From the cell containing the given text, extract its center point as [X, Y] coordinate. 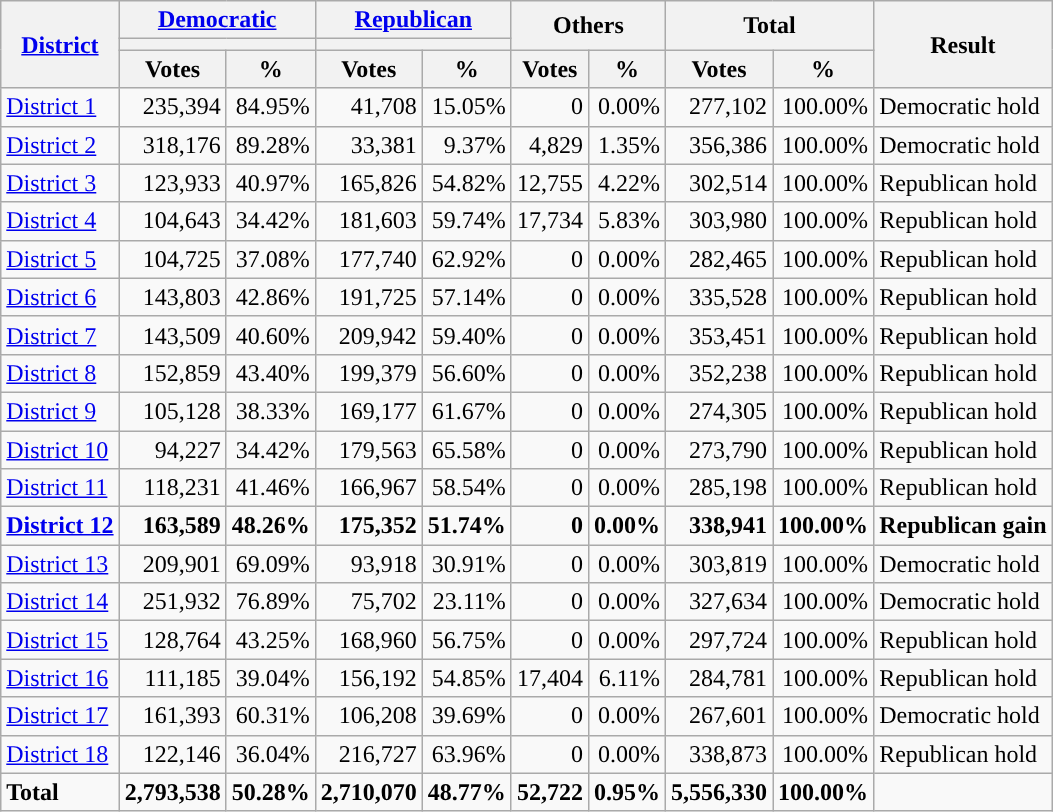
District 18 [60, 754]
2,710,070 [368, 792]
5,556,330 [718, 792]
166,967 [368, 488]
District 13 [60, 564]
267,601 [718, 716]
104,643 [172, 221]
Others [588, 26]
318,176 [172, 145]
30.91% [466, 564]
284,781 [718, 678]
Result [963, 44]
123,933 [172, 183]
District 4 [60, 221]
1.35% [626, 145]
216,727 [368, 754]
156,192 [368, 678]
0.95% [626, 792]
District 6 [60, 297]
54.85% [466, 678]
302,514 [718, 183]
118,231 [172, 488]
175,352 [368, 526]
District 12 [60, 526]
43.40% [270, 373]
15.05% [466, 107]
40.97% [270, 183]
57.14% [466, 297]
District 8 [60, 373]
143,803 [172, 297]
District 10 [60, 449]
41.46% [270, 488]
37.08% [270, 259]
297,724 [718, 640]
4,829 [550, 145]
84.95% [270, 107]
181,603 [368, 221]
17,734 [550, 221]
303,819 [718, 564]
51.74% [466, 526]
56.75% [466, 640]
60.31% [270, 716]
93,918 [368, 564]
353,451 [718, 335]
65.58% [466, 449]
122,146 [172, 754]
48.77% [466, 792]
94,227 [172, 449]
District 11 [60, 488]
District 3 [60, 183]
Republican gain [963, 526]
5.83% [626, 221]
352,238 [718, 373]
23.11% [466, 602]
54.82% [466, 183]
63.96% [466, 754]
6.11% [626, 678]
43.25% [270, 640]
District 15 [60, 640]
17,404 [550, 678]
282,465 [718, 259]
277,102 [718, 107]
56.60% [466, 373]
209,901 [172, 564]
48.26% [270, 526]
9.37% [466, 145]
356,386 [718, 145]
76.89% [270, 602]
128,764 [172, 640]
251,932 [172, 602]
335,528 [718, 297]
12,755 [550, 183]
273,790 [718, 449]
39.69% [466, 716]
District 2 [60, 145]
143,509 [172, 335]
58.54% [466, 488]
152,859 [172, 373]
District 1 [60, 107]
Republican [413, 20]
209,942 [368, 335]
69.09% [270, 564]
41,708 [368, 107]
District [60, 44]
327,634 [718, 602]
303,980 [718, 221]
52,722 [550, 792]
2,793,538 [172, 792]
50.28% [270, 792]
169,177 [368, 411]
163,589 [172, 526]
161,393 [172, 716]
59.74% [466, 221]
75,702 [368, 602]
235,394 [172, 107]
338,873 [718, 754]
Democratic [217, 20]
39.04% [270, 678]
38.33% [270, 411]
111,185 [172, 678]
36.04% [270, 754]
59.40% [466, 335]
33,381 [368, 145]
191,725 [368, 297]
89.28% [270, 145]
165,826 [368, 183]
179,563 [368, 449]
District 16 [60, 678]
168,960 [368, 640]
District 17 [60, 716]
District 7 [60, 335]
61.67% [466, 411]
104,725 [172, 259]
274,305 [718, 411]
338,941 [718, 526]
105,128 [172, 411]
62.92% [466, 259]
199,379 [368, 373]
District 14 [60, 602]
District 5 [60, 259]
4.22% [626, 183]
106,208 [368, 716]
42.86% [270, 297]
285,198 [718, 488]
District 9 [60, 411]
177,740 [368, 259]
40.60% [270, 335]
